For the text-containing cell, return its midpoint in (X, Y) coordinate format. 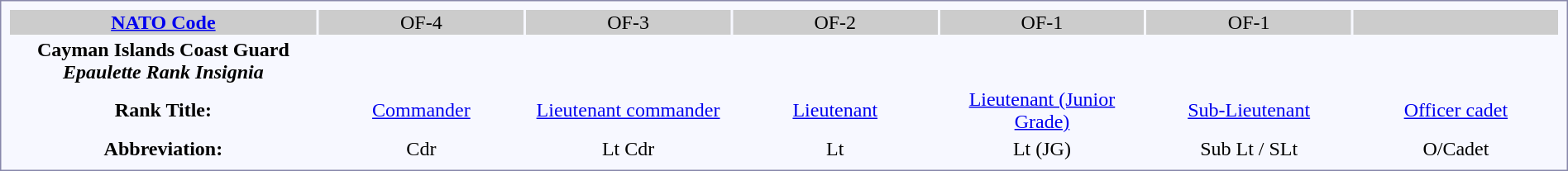
OF-2 (835, 22)
Sub Lt / SLt (1249, 149)
Officer cadet (1456, 111)
Cdr (422, 149)
Lieutenant (835, 111)
Rank Title: (164, 111)
Cayman Islands Coast Guard Epaulette Rank Insignia (164, 61)
Sub-Lieutenant (1249, 111)
O/Cadet (1456, 149)
Abbreviation: (164, 149)
Commander (422, 111)
NATO Code (164, 22)
Lieutenant commander (629, 111)
Lt (JG) (1042, 149)
OF-3 (629, 22)
OF-4 (422, 22)
Lieutenant (Junior Grade) (1042, 111)
Lt Cdr (629, 149)
Lt (835, 149)
